Identify which cell holds the provided text, then report its (X, Y) central coordinate. 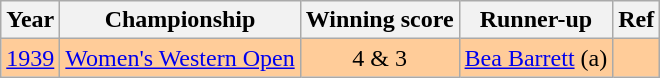
4 & 3 (380, 58)
1939 (30, 58)
Bea Barrett (a) (536, 58)
Winning score (380, 20)
Year (30, 20)
Women's Western Open (180, 58)
Championship (180, 20)
Runner-up (536, 20)
Ref (636, 20)
